From the cell containing the given text, extract its center point as [X, Y] coordinate. 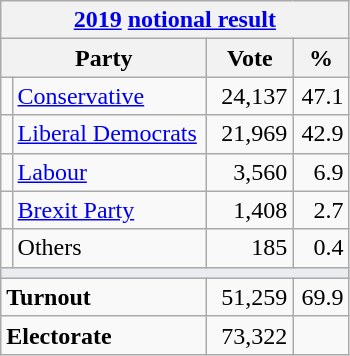
Labour [110, 172]
47.1 [321, 96]
Electorate [104, 335]
% [321, 58]
2019 notional result [175, 20]
Party [104, 58]
Liberal Democrats [110, 134]
73,322 [250, 335]
6.9 [321, 172]
42.9 [321, 134]
21,969 [250, 134]
3,560 [250, 172]
185 [250, 248]
2.7 [321, 210]
0.4 [321, 248]
Brexit Party [110, 210]
51,259 [250, 297]
Vote [250, 58]
Conservative [110, 96]
24,137 [250, 96]
Others [110, 248]
1,408 [250, 210]
Turnout [104, 297]
69.9 [321, 297]
